From the cell containing the given text, extract its center point as (x, y) coordinate. 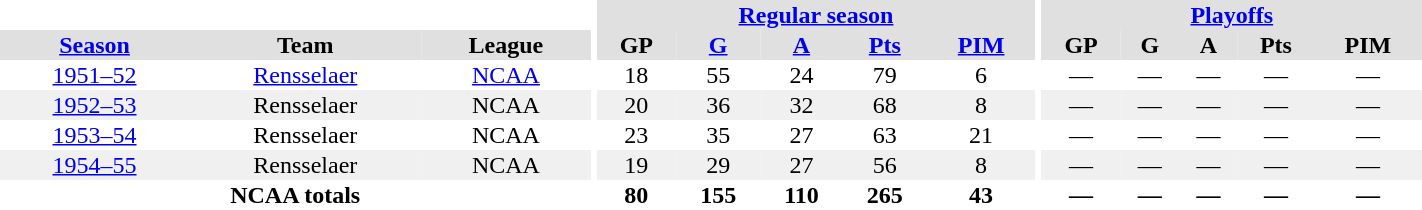
Team (305, 45)
20 (636, 105)
43 (981, 195)
1951–52 (94, 75)
29 (718, 165)
Season (94, 45)
79 (884, 75)
21 (981, 135)
1952–53 (94, 105)
265 (884, 195)
36 (718, 105)
110 (802, 195)
Regular season (816, 15)
NCAA totals (295, 195)
League (506, 45)
Playoffs (1232, 15)
55 (718, 75)
80 (636, 195)
155 (718, 195)
1953–54 (94, 135)
24 (802, 75)
23 (636, 135)
6 (981, 75)
68 (884, 105)
35 (718, 135)
63 (884, 135)
1954–55 (94, 165)
56 (884, 165)
18 (636, 75)
32 (802, 105)
19 (636, 165)
